For the text-containing cell, return its midpoint in [x, y] coordinate format. 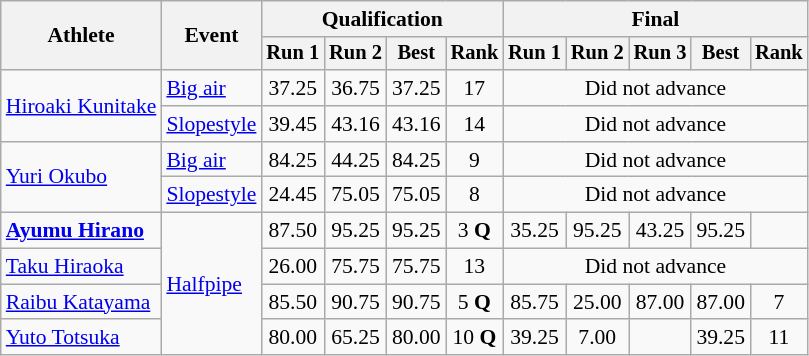
17 [475, 88]
65.25 [356, 338]
87.50 [292, 231]
36.75 [356, 88]
44.25 [356, 160]
85.75 [534, 302]
Athlete [82, 36]
Raibu Katayama [82, 302]
Final [655, 19]
9 [475, 160]
Run 3 [660, 54]
7 [779, 302]
26.00 [292, 267]
43.25 [660, 231]
Halfpipe [211, 284]
10 Q [475, 338]
25.00 [598, 302]
3 Q [475, 231]
Yuri Okubo [82, 178]
Hiroaki Kunitake [82, 106]
Qualification [382, 19]
Taku Hiraoka [82, 267]
Yuto Totsuka [82, 338]
13 [475, 267]
11 [779, 338]
39.45 [292, 124]
8 [475, 195]
5 Q [475, 302]
Ayumu Hirano [82, 231]
24.45 [292, 195]
Event [211, 36]
7.00 [598, 338]
35.25 [534, 231]
14 [475, 124]
85.50 [292, 302]
